Return the [x, y] coordinate for the center point of the cell that contains the specified text.  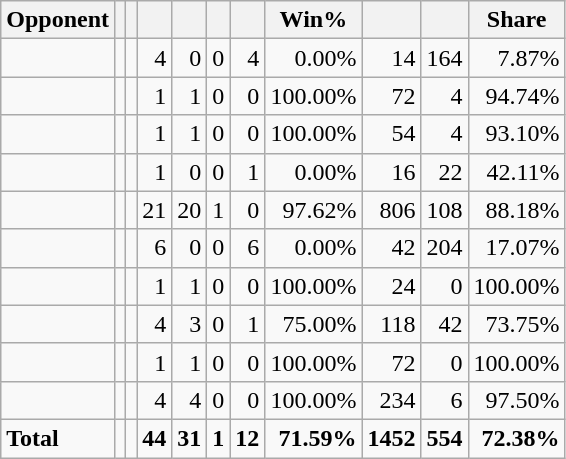
88.18% [516, 210]
93.10% [516, 134]
204 [444, 248]
Win% [314, 20]
54 [392, 134]
22 [444, 172]
234 [392, 400]
75.00% [314, 324]
Share [516, 20]
14 [392, 58]
72.38% [516, 438]
94.74% [516, 96]
73.75% [516, 324]
108 [444, 210]
3 [190, 324]
97.62% [314, 210]
12 [248, 438]
16 [392, 172]
1452 [392, 438]
554 [444, 438]
7.87% [516, 58]
Total [58, 438]
806 [392, 210]
17.07% [516, 248]
118 [392, 324]
21 [154, 210]
97.50% [516, 400]
31 [190, 438]
Opponent [58, 20]
44 [154, 438]
71.59% [314, 438]
164 [444, 58]
24 [392, 286]
42.11% [516, 172]
20 [190, 210]
